Detect which cell encompasses the target text, then output its (x, y) center coordinate. 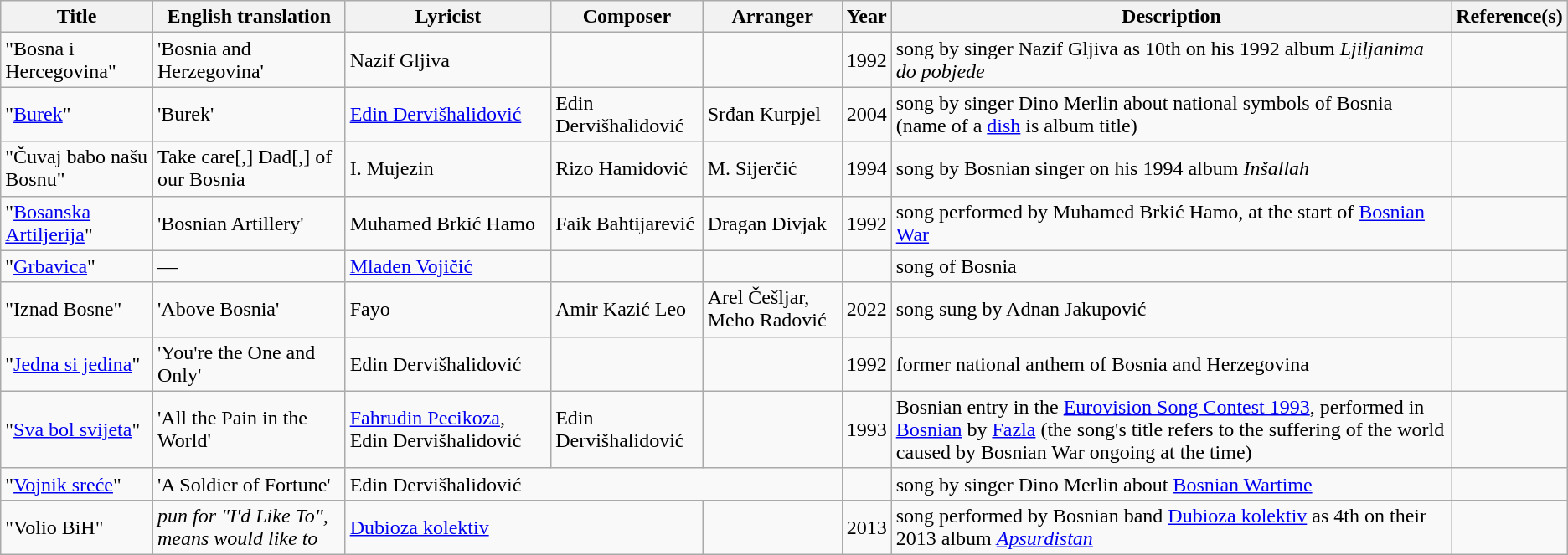
"Jedna si jedina" (77, 363)
'Bosnia and Herzegovina' (249, 60)
Fahrudin Pecikoza, Edin Dervišhalidović (447, 429)
'A Soldier of Fortune' (249, 484)
Amir Kazić Leo (627, 310)
"Sva bol svijeta" (77, 429)
English translation (249, 17)
"Čuvaj babo našu Bosnu" (77, 169)
"Burek" (77, 114)
Year (866, 17)
Dragan Divjak (772, 223)
"Grbavica" (77, 266)
2004 (866, 114)
Faik Bahtijarević (627, 223)
"Vojnik sreće" (77, 484)
Fayo (447, 310)
former national anthem of Bosnia and Herzegovina (1171, 363)
'Bosnian Artillery' (249, 223)
— (249, 266)
song performed by Muhamed Brkić Hamo, at the start of Bosnian War (1171, 223)
Title (77, 17)
Rizo Hamidović (627, 169)
song by singer Dino Merlin about national symbols of Bosnia (name of a dish is album title) (1171, 114)
Nazif Gljiva (447, 60)
I. Mujezin (447, 169)
1993 (866, 429)
"Iznad Bosne" (77, 310)
song by singer Nazif Gljiva as 10th on his 1992 album Ljiljanima do pobjede (1171, 60)
song of Bosnia (1171, 266)
2013 (866, 527)
Srđan Kurpjel (772, 114)
Arranger (772, 17)
"Bosanska Artiljerija" (77, 223)
Muhamed Brkić Hamo (447, 223)
pun for "I'd Like To", means would like to (249, 527)
Composer (627, 17)
song performed by Bosnian band Dubioza kolektiv as 4th on their 2013 album Apsurdistan (1171, 527)
Reference(s) (1509, 17)
song sung by Adnan Jakupović (1171, 310)
'You're the One and Only' (249, 363)
song by Bosnian singer on his 1994 album Inšallah (1171, 169)
Description (1171, 17)
'Burek' (249, 114)
2022 (866, 310)
Mladen Vojičić (447, 266)
M. Sijerčić (772, 169)
song by singer Dino Merlin about Bosnian Wartime (1171, 484)
'All the Pain in the World' (249, 429)
Arel Češljar, Meho Radović (772, 310)
1994 (866, 169)
"Bosna i Hercegovina" (77, 60)
Dubioza kolektiv (524, 527)
"Volio BiH" (77, 527)
Lyricist (447, 17)
'Above Bosnia' (249, 310)
Take care[,] Dad[,] of our Bosnia (249, 169)
